Extract the [X, Y] coordinate from the center of the cell holding the provided text.  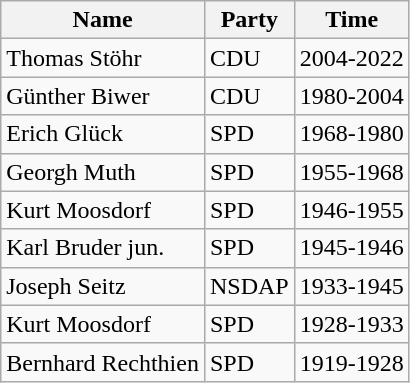
1968-1980 [352, 134]
Günther Biwer [103, 96]
Joseph Seitz [103, 286]
1980-2004 [352, 96]
1919-1928 [352, 362]
Time [352, 20]
Erich Glück [103, 134]
Georgh Muth [103, 172]
Name [103, 20]
1955-1968 [352, 172]
1928-1933 [352, 324]
1933-1945 [352, 286]
Karl Bruder jun. [103, 248]
2004-2022 [352, 58]
Party [249, 20]
1945-1946 [352, 248]
Bernhard Rechthien [103, 362]
1946-1955 [352, 210]
NSDAP [249, 286]
Thomas Stöhr [103, 58]
